Scan for the cell matching the given text and deliver its [x, y] coordinate at center. 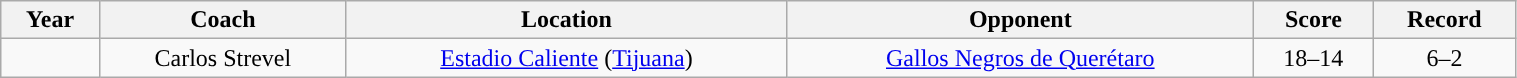
Opponent [1020, 20]
Location [566, 20]
Coach [222, 20]
Carlos Strevel [222, 58]
Record [1444, 20]
Score [1314, 20]
6–2 [1444, 58]
18–14 [1314, 58]
Estadio Caliente (Tijuana) [566, 58]
Year [50, 20]
Gallos Negros de Querétaro [1020, 58]
